Return the (x, y) coordinate for the center point of the cell that contains the specified text.  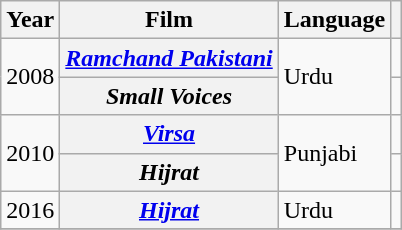
2008 (30, 77)
Language (334, 20)
Small Voices (169, 96)
Virsa (169, 134)
Year (30, 20)
2016 (30, 210)
Ramchand Pakistani (169, 58)
Punjabi (334, 153)
2010 (30, 153)
Film (169, 20)
